Provide the (x, y) coordinate of the cell's center where the given text is located.  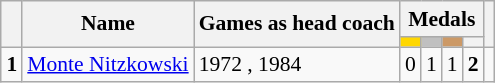
1972 , 1984 (297, 65)
Name (108, 24)
2 (474, 65)
Games as head coach (297, 24)
Medals (442, 19)
0 (410, 65)
Monte Nitzkowski (108, 65)
